Output the (x, y) coordinate of the center of the cell containing the given text.  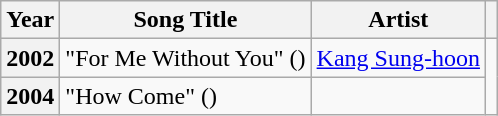
2004 (30, 96)
"How Come" () (186, 96)
Year (30, 20)
"For Me Without You" () (186, 58)
Song Title (186, 20)
Kang Sung-hoon (398, 58)
Artist (398, 20)
2002 (30, 58)
